Determine the (x, y) coordinate at the center of the cell enclosing the given text.  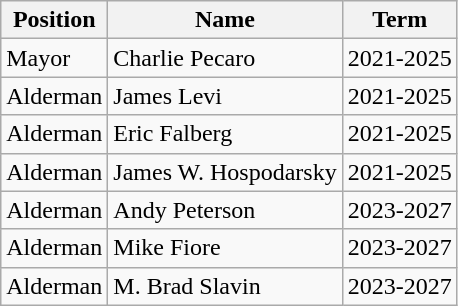
Position (54, 20)
James W. Hospodarsky (225, 172)
Andy Peterson (225, 210)
M. Brad Slavin (225, 286)
Term (400, 20)
Name (225, 20)
Mayor (54, 58)
Charlie Pecaro (225, 58)
Mike Fiore (225, 248)
Eric Falberg (225, 134)
James Levi (225, 96)
